For the text-containing cell, return its midpoint in [x, y] coordinate format. 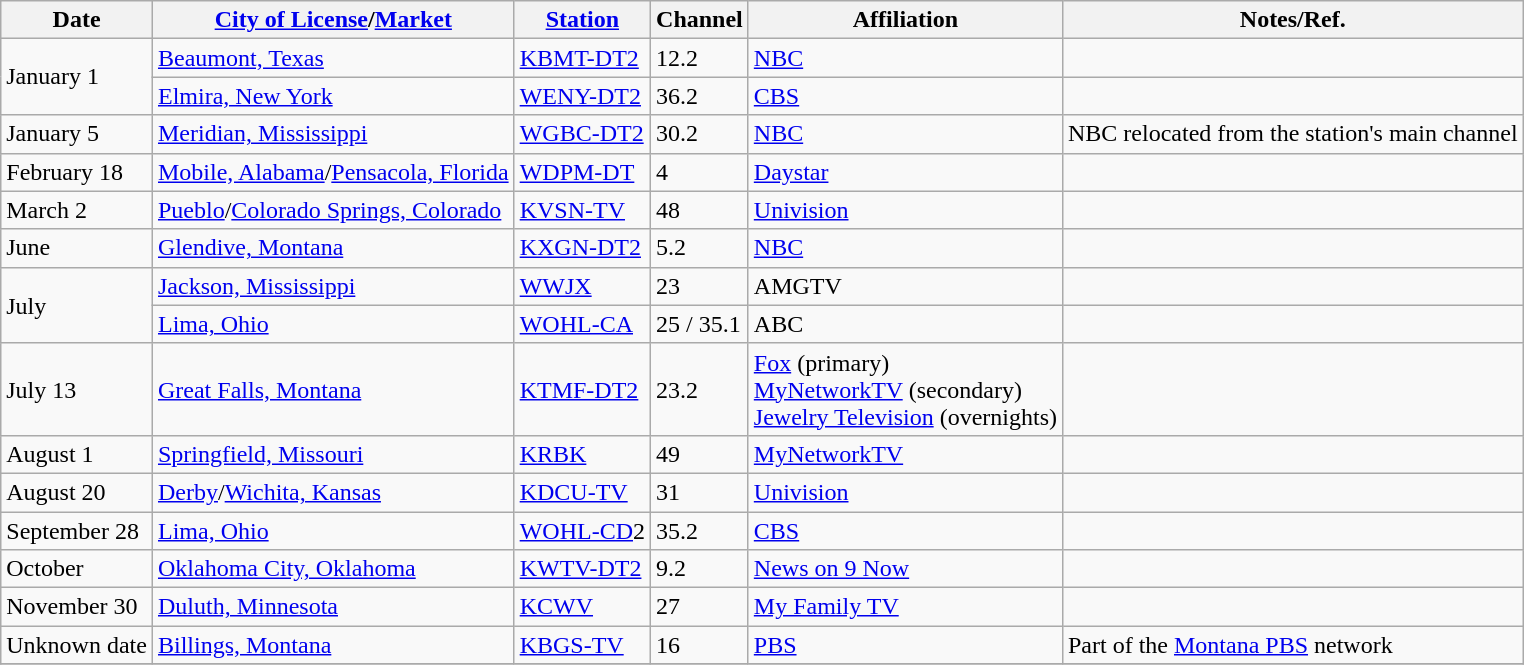
WGBC-DT2 [582, 134]
July 13 [77, 389]
Unknown date [77, 645]
WOHL-CA [582, 324]
16 [700, 645]
June [77, 248]
48 [700, 210]
MyNetworkTV [905, 454]
Channel [700, 20]
Duluth, Minnesota [333, 607]
Fox (primary) MyNetworkTV (secondary) Jewelry Television (overnights) [905, 389]
Meridian, Mississippi [333, 134]
5.2 [700, 248]
August 20 [77, 492]
NBC relocated from the station's main channel [1292, 134]
Great Falls, Montana [333, 389]
ABC [905, 324]
KRBK [582, 454]
Station [582, 20]
23.2 [700, 389]
October [77, 569]
KBMT-DT2 [582, 58]
February 18 [77, 172]
Pueblo/Colorado Springs, Colorado [333, 210]
Elmira, New York [333, 96]
KCWV [582, 607]
Beaumont, Texas [333, 58]
Date [77, 20]
November 30 [77, 607]
Mobile, Alabama/Pensacola, Florida [333, 172]
27 [700, 607]
Derby/Wichita, Kansas [333, 492]
KXGN-DT2 [582, 248]
KBGS-TV [582, 645]
PBS [905, 645]
KVSN-TV [582, 210]
Affiliation [905, 20]
KWTV-DT2 [582, 569]
Springfield, Missouri [333, 454]
35.2 [700, 531]
WENY-DT2 [582, 96]
Glendive, Montana [333, 248]
23 [700, 286]
30.2 [700, 134]
4 [700, 172]
AMGTV [905, 286]
31 [700, 492]
12.2 [700, 58]
News on 9 Now [905, 569]
9.2 [700, 569]
36.2 [700, 96]
25 / 35.1 [700, 324]
Notes/Ref. [1292, 20]
January 1 [77, 77]
WWJX [582, 286]
My Family TV [905, 607]
September 28 [77, 531]
August 1 [77, 454]
January 5 [77, 134]
Oklahoma City, Oklahoma [333, 569]
Daystar [905, 172]
KDCU-TV [582, 492]
City of License/Market [333, 20]
WOHL-CD2 [582, 531]
WDPM-DT [582, 172]
Jackson, Mississippi [333, 286]
March 2 [77, 210]
KTMF-DT2 [582, 389]
Billings, Montana [333, 645]
July [77, 305]
49 [700, 454]
Part of the Montana PBS network [1292, 645]
